Determine the (X, Y) coordinate at the center of the cell enclosing the given text.  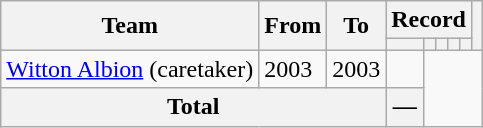
Witton Albion (caretaker) (130, 69)
— (405, 107)
To (356, 26)
From (293, 26)
Team (130, 26)
Record (429, 20)
Total (194, 107)
